Find where the given text appears and provide that cell's center as [x, y] coordinate. 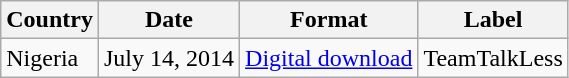
Digital download [329, 58]
July 14, 2014 [168, 58]
TeamTalkLess [493, 58]
Format [329, 20]
Label [493, 20]
Country [50, 20]
Date [168, 20]
Nigeria [50, 58]
